Return (x, y) of the center of cell containing provided text 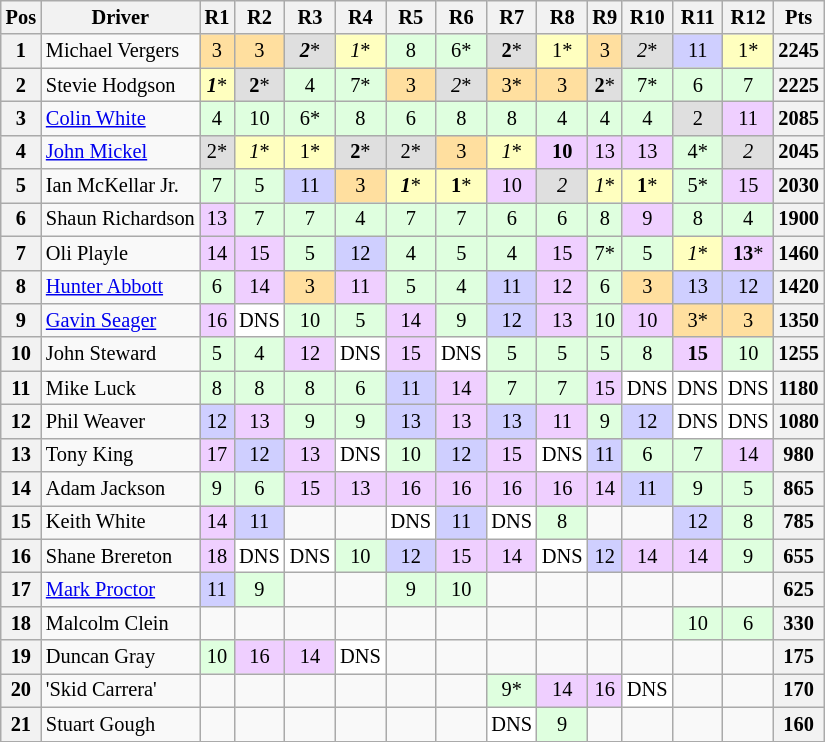
R11 (697, 17)
1420 (798, 287)
1350 (798, 320)
160 (798, 724)
'Skid Carrera' (120, 690)
785 (798, 522)
2225 (798, 85)
Stevie Hodgson (120, 85)
Phil Weaver (120, 421)
2030 (798, 186)
2085 (798, 118)
Gavin Seager (120, 320)
1080 (798, 421)
2245 (798, 51)
1180 (798, 388)
1255 (798, 354)
175 (798, 657)
Keith White (120, 522)
Adam Jackson (120, 489)
R10 (647, 17)
R4 (360, 17)
Colin White (120, 118)
9* (512, 690)
330 (798, 623)
R2 (259, 17)
Duncan Gray (120, 657)
Stuart Gough (120, 724)
Shaun Richardson (120, 219)
625 (798, 589)
Ian McKellar Jr. (120, 186)
Malcolm Clein (120, 623)
R5 (411, 17)
Mark Proctor (120, 589)
20 (21, 690)
Shane Brereton (120, 556)
John Steward (120, 354)
655 (798, 556)
13* (748, 253)
5* (697, 186)
Hunter Abbott (120, 287)
R3 (310, 17)
19 (21, 657)
170 (798, 690)
R6 (461, 17)
R8 (562, 17)
1 (21, 51)
R9 (604, 17)
Driver (120, 17)
Pos (21, 17)
Pts (798, 17)
Oli Playle (120, 253)
Tony King (120, 455)
Michael Vergers (120, 51)
2045 (798, 152)
1460 (798, 253)
980 (798, 455)
R7 (512, 17)
R12 (748, 17)
R1 (218, 17)
4* (697, 152)
865 (798, 489)
1900 (798, 219)
Mike Luck (120, 388)
John Mickel (120, 152)
21 (21, 724)
